Find where the given text appears and provide that cell's center as [X, Y] coordinate. 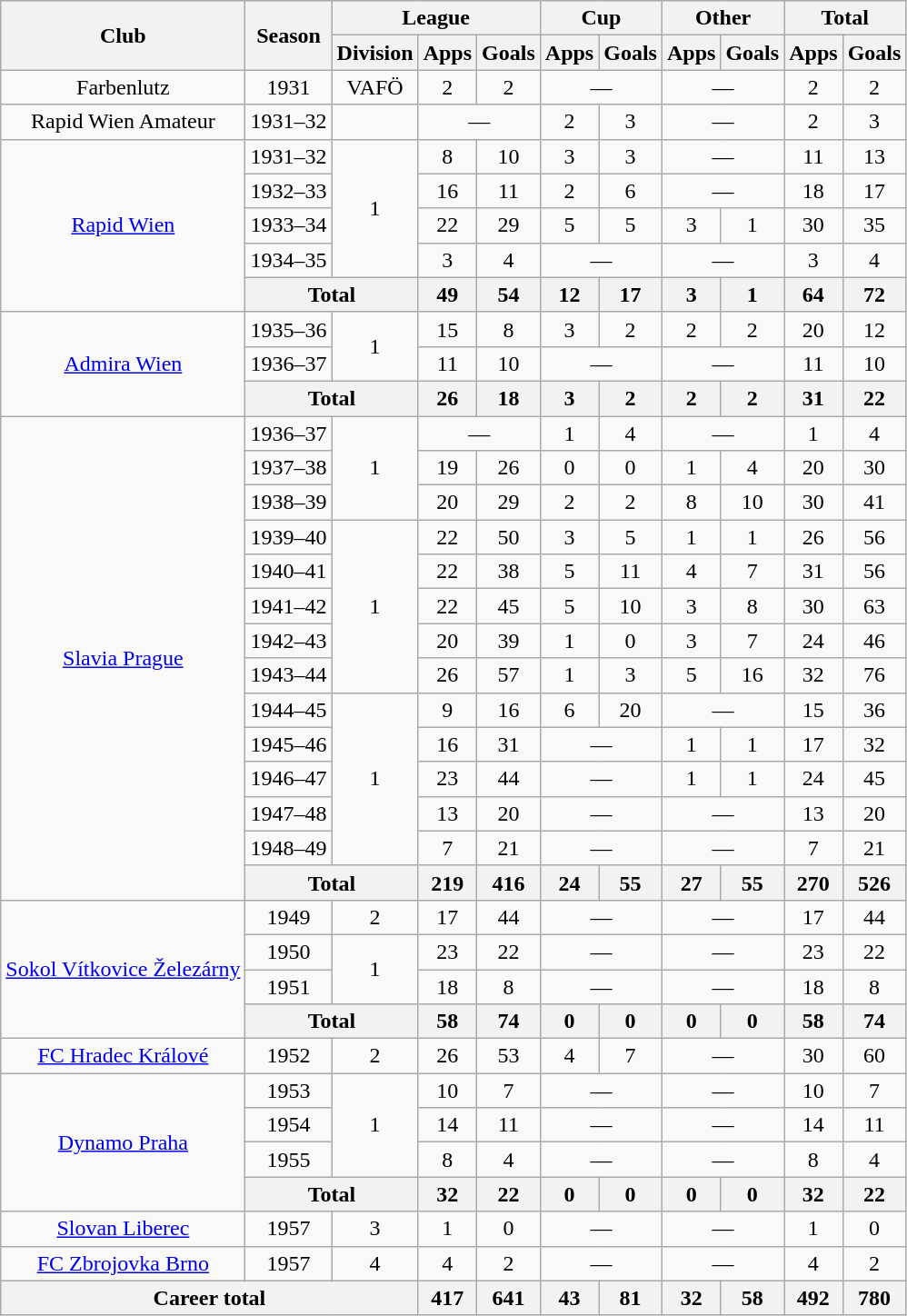
Other [723, 18]
1947–48 [289, 813]
VAFÖ [374, 87]
1950 [289, 952]
1939–40 [289, 537]
1940–41 [289, 572]
76 [874, 675]
1946–47 [289, 779]
38 [509, 572]
1941–42 [289, 606]
57 [509, 675]
43 [569, 1298]
19 [447, 468]
1943–44 [289, 675]
Club [124, 35]
Admira Wien [124, 364]
Division [374, 53]
54 [509, 294]
1954 [289, 1125]
1952 [289, 1056]
780 [874, 1298]
1938–39 [289, 503]
1951 [289, 986]
46 [874, 641]
35 [874, 225]
219 [447, 882]
64 [813, 294]
50 [509, 537]
1953 [289, 1091]
League [436, 18]
39 [509, 641]
1933–34 [289, 225]
1934–35 [289, 260]
27 [691, 882]
53 [509, 1056]
492 [813, 1298]
Rapid Wien [124, 225]
49 [447, 294]
Farbenlutz [124, 87]
1942–43 [289, 641]
Slovan Liberec [124, 1229]
60 [874, 1056]
Cup [601, 18]
63 [874, 606]
641 [509, 1298]
41 [874, 503]
270 [813, 882]
9 [447, 710]
1944–45 [289, 710]
81 [631, 1298]
FC Hradec Králové [124, 1056]
Slavia Prague [124, 658]
1945–46 [289, 744]
1937–38 [289, 468]
1932–33 [289, 191]
1935–36 [289, 329]
1949 [289, 917]
Rapid Wien Amateur [124, 122]
36 [874, 710]
416 [509, 882]
526 [874, 882]
Dynamo Praha [124, 1142]
417 [447, 1298]
FC Zbrojovka Brno [124, 1263]
Career total [209, 1298]
Season [289, 35]
72 [874, 294]
1948–49 [289, 848]
1931 [289, 87]
1955 [289, 1160]
Sokol Vítkovice Železárny [124, 969]
